Find where the given text appears and provide that cell's center as [X, Y] coordinate. 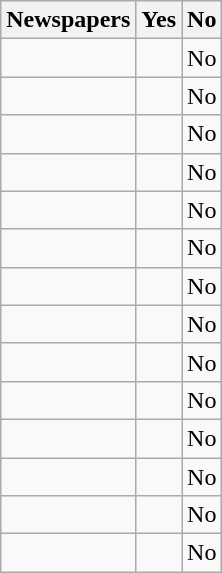
Newspapers [68, 20]
Yes [159, 20]
